Find where the given text appears and provide that cell's center as (X, Y) coordinate. 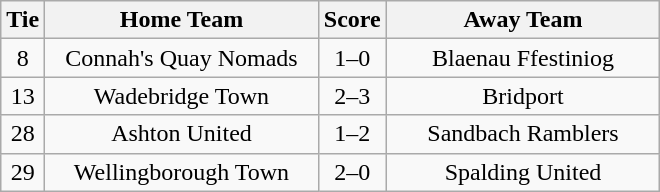
Ashton United (182, 134)
1–2 (352, 134)
Wellingborough Town (182, 172)
29 (23, 172)
Tie (23, 20)
Bridport (523, 96)
28 (23, 134)
Spalding United (523, 172)
Wadebridge Town (182, 96)
8 (23, 58)
Sandbach Ramblers (523, 134)
Score (352, 20)
2–3 (352, 96)
1–0 (352, 58)
13 (23, 96)
2–0 (352, 172)
Away Team (523, 20)
Home Team (182, 20)
Connah's Quay Nomads (182, 58)
Blaenau Ffestiniog (523, 58)
